Return [X, Y] of the center of cell containing provided text 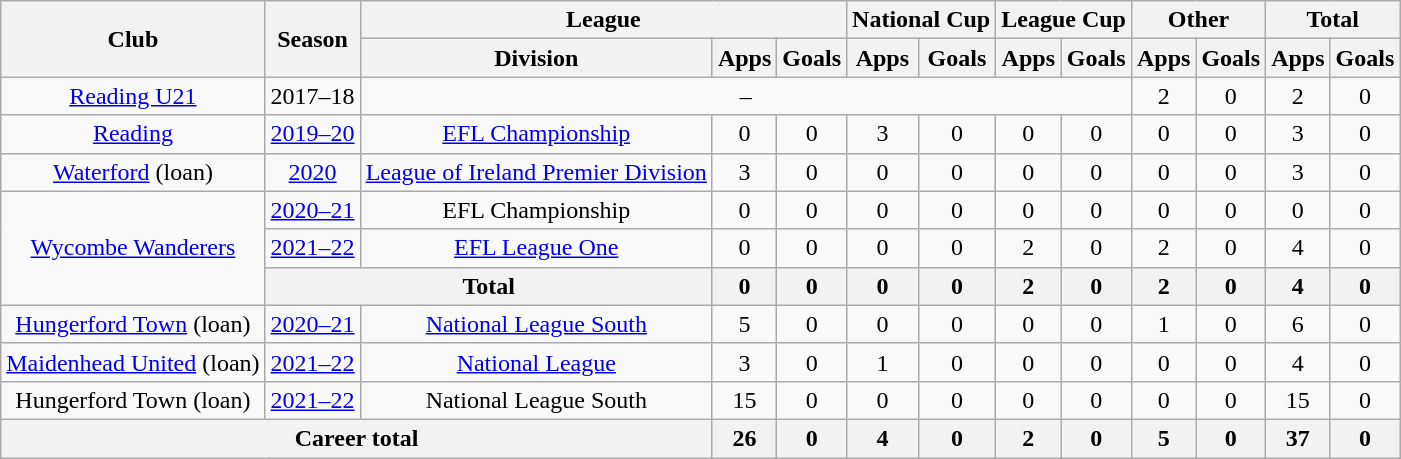
Other [1198, 20]
Reading U21 [133, 96]
League Cup [1064, 20]
Career total [357, 438]
– [746, 96]
2017–18 [312, 96]
Maidenhead United (loan) [133, 362]
Division [536, 58]
Waterford (loan) [133, 172]
National Cup [922, 20]
League of Ireland Premier Division [536, 172]
2019–20 [312, 134]
37 [1298, 438]
6 [1298, 324]
Season [312, 39]
National League [536, 362]
Wycombe Wanderers [133, 248]
EFL League One [536, 248]
Club [133, 39]
2020 [312, 172]
26 [744, 438]
League [603, 20]
Reading [133, 134]
